For the text-containing cell, return its midpoint in [x, y] coordinate format. 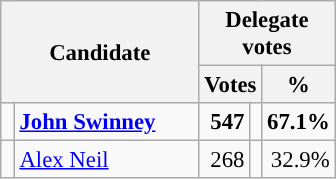
Delegate votes [267, 34]
Votes [230, 85]
Candidate [100, 52]
John Swinney [106, 122]
268 [224, 160]
67.1% [298, 122]
Alex Neil [106, 160]
% [298, 85]
547 [224, 122]
32.9% [298, 160]
